Return the (X, Y) coordinate for the center point of the cell that contains the specified text.  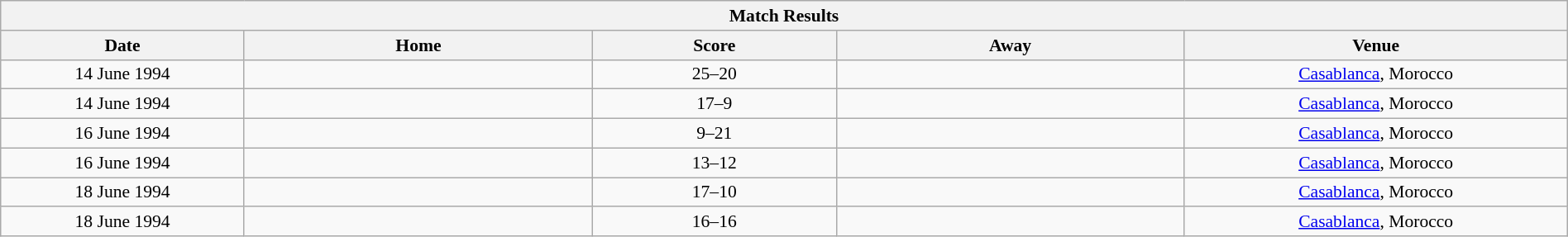
25–20 (715, 74)
Away (1011, 45)
17–9 (715, 104)
16–16 (715, 222)
Venue (1376, 45)
Match Results (784, 16)
Date (122, 45)
9–21 (715, 134)
Score (715, 45)
17–10 (715, 192)
13–12 (715, 163)
Home (418, 45)
